Capture the cell that displays the provided text and extract its [x, y] central coordinate. 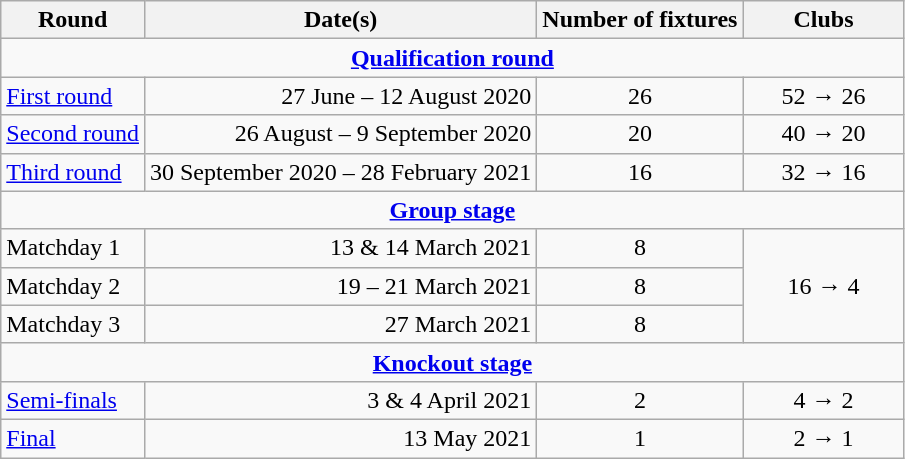
1 [640, 438]
Round [73, 20]
Qualification round [452, 58]
Final [73, 438]
30 September 2020 – 28 February 2021 [340, 172]
Second round [73, 134]
16 → 4 [824, 286]
First round [73, 96]
13 May 2021 [340, 438]
20 [640, 134]
3 & 4 April 2021 [340, 400]
2 → 1 [824, 438]
Group stage [452, 210]
19 – 21 March 2021 [340, 286]
Semi-finals [73, 400]
Clubs [824, 20]
Knockout stage [452, 362]
Matchday 1 [73, 248]
13 & 14 March 2021 [340, 248]
Number of fixtures [640, 20]
26 August – 9 September 2020 [340, 134]
2 [640, 400]
26 [640, 96]
16 [640, 172]
Date(s) [340, 20]
Third round [73, 172]
32 → 16 [824, 172]
52 → 26 [824, 96]
Matchday 3 [73, 324]
27 June – 12 August 2020 [340, 96]
Matchday 2 [73, 286]
27 March 2021 [340, 324]
40 → 20 [824, 134]
4 → 2 [824, 400]
